Determine the [X, Y] coordinate at the center of the cell enclosing the given text.  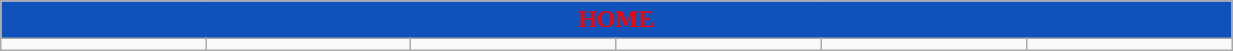
HOME [616, 20]
